Capture the cell that displays the provided text and extract its (x, y) central coordinate. 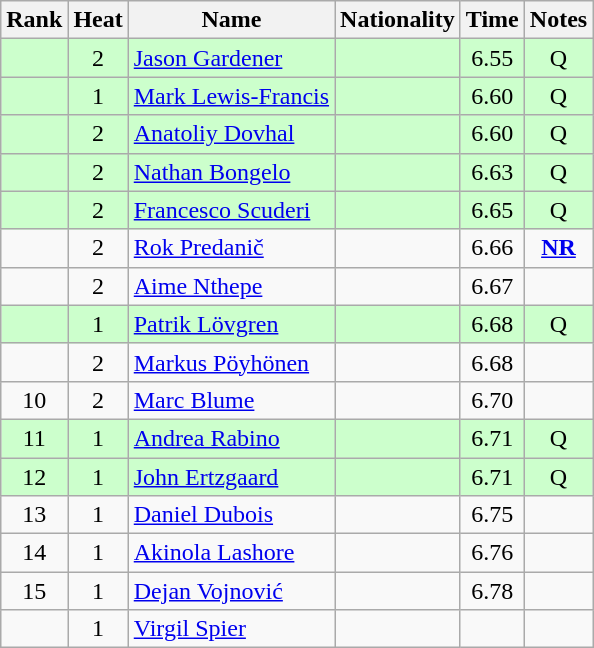
Aime Nthepe (231, 286)
6.75 (492, 515)
Anatoliy Dovhal (231, 134)
Francesco Scuderi (231, 210)
Marc Blume (231, 400)
6.70 (492, 400)
NR (558, 248)
6.66 (492, 248)
Heat (98, 20)
12 (34, 477)
Nationality (398, 20)
Notes (558, 20)
Virgil Spier (231, 629)
6.55 (492, 58)
Time (492, 20)
6.78 (492, 591)
Daniel Dubois (231, 515)
Jason Gardener (231, 58)
Mark Lewis-Francis (231, 96)
Rank (34, 20)
6.67 (492, 286)
11 (34, 438)
15 (34, 591)
13 (34, 515)
Akinola Lashore (231, 553)
Andrea Rabino (231, 438)
10 (34, 400)
Patrik Lövgren (231, 324)
Rok Predanič (231, 248)
Nathan Bongelo (231, 172)
6.65 (492, 210)
Markus Pöyhönen (231, 362)
6.63 (492, 172)
Dejan Vojnović (231, 591)
14 (34, 553)
6.76 (492, 553)
John Ertzgaard (231, 477)
Name (231, 20)
